Extract the [X, Y] coordinate from the center of the cell holding the provided text.  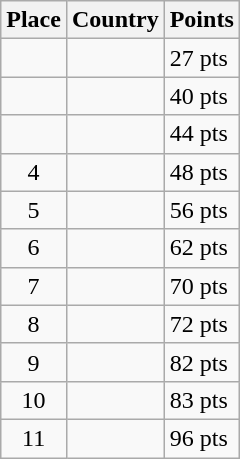
83 pts [202, 400]
10 [34, 400]
27 pts [202, 58]
4 [34, 172]
Place [34, 20]
44 pts [202, 134]
70 pts [202, 286]
48 pts [202, 172]
6 [34, 248]
62 pts [202, 248]
11 [34, 438]
82 pts [202, 362]
56 pts [202, 210]
7 [34, 286]
9 [34, 362]
40 pts [202, 96]
Country [115, 20]
8 [34, 324]
Points [202, 20]
72 pts [202, 324]
5 [34, 210]
96 pts [202, 438]
